Output the (x, y) coordinate of the center of the cell containing the given text.  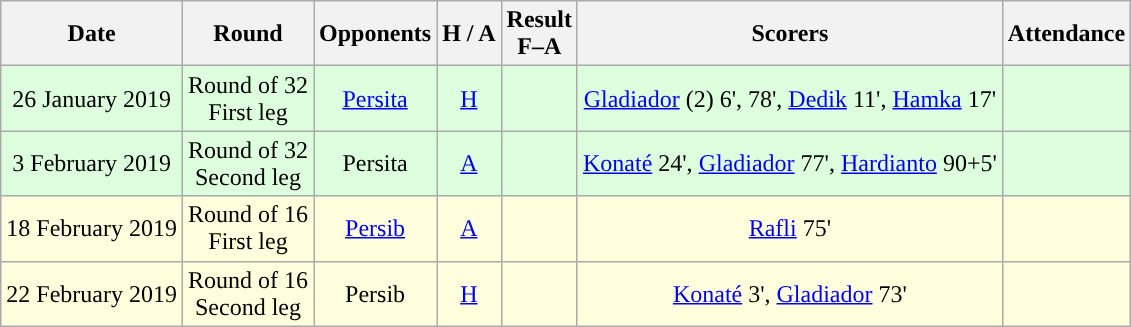
18 February 2019 (92, 228)
Scorers (790, 34)
ResultF–A (539, 34)
Round of 16Second leg (248, 294)
H / A (469, 34)
Attendance (1066, 34)
Round of 16First leg (248, 228)
Round (248, 34)
Opponents (376, 34)
26 January 2019 (92, 98)
Konaté 24', Gladiador 77', Hardianto 90+5' (790, 164)
Date (92, 34)
Round of 32Second leg (248, 164)
Rafli 75' (790, 228)
3 February 2019 (92, 164)
22 February 2019 (92, 294)
Konaté 3', Gladiador 73' (790, 294)
Gladiador (2) 6', 78', Dedik 11', Hamka 17' (790, 98)
Round of 32First leg (248, 98)
